Provide the (X, Y) coordinate of the cell's center where the given text is located.  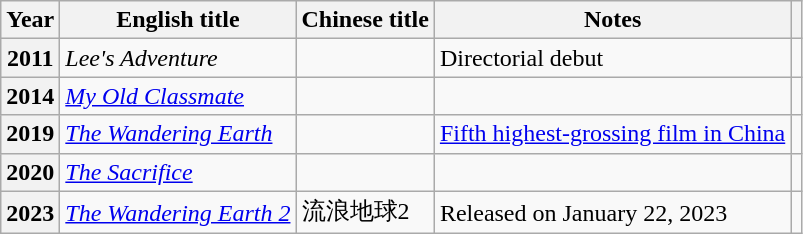
Fifth highest-grossing film in China (612, 134)
2020 (30, 172)
2014 (30, 96)
Released on January 22, 2023 (612, 212)
流浪地球2 (365, 212)
2023 (30, 212)
The Wandering Earth 2 (178, 212)
English title (178, 20)
Directorial debut (612, 58)
The Sacrifice (178, 172)
2019 (30, 134)
2011 (30, 58)
My Old Classmate (178, 96)
Year (30, 20)
Notes (612, 20)
The Wandering Earth (178, 134)
Lee's Adventure (178, 58)
Chinese title (365, 20)
